Provide the [x, y] coordinate of the cell's center where the given text is located.  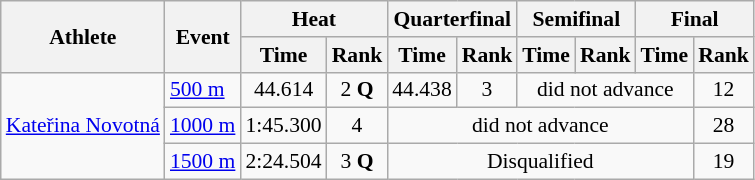
3 Q [358, 162]
Final [695, 19]
1000 m [202, 126]
Athlete [83, 36]
44.614 [283, 90]
Heat [314, 19]
12 [724, 90]
Semifinal [576, 19]
2:24.504 [283, 162]
500 m [202, 90]
3 [488, 90]
44.438 [422, 90]
1500 m [202, 162]
Quarterfinal [452, 19]
19 [724, 162]
2 Q [358, 90]
4 [358, 126]
28 [724, 126]
Disqualified [540, 162]
Event [202, 36]
1:45.300 [283, 126]
Kateřina Novotná [83, 126]
